Provide the [x, y] coordinate of the cell's center where the given text is located.  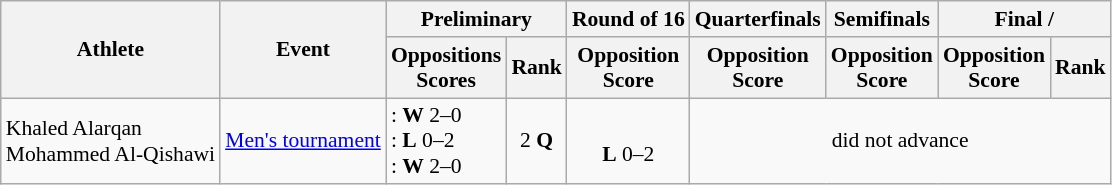
Final / [1024, 19]
Event [303, 50]
L 0–2 [628, 142]
Athlete [110, 50]
Men's tournament [303, 142]
Semifinals [882, 19]
Khaled AlarqanMohammed Al-Qishawi [110, 142]
: W 2–0: L 0–2: W 2–0 [446, 142]
did not advance [900, 142]
Quarterfinals [758, 19]
OppositionsScores [446, 68]
Preliminary [476, 19]
2 Q [536, 142]
Round of 16 [628, 19]
